Capture the cell that displays the provided text and extract its [x, y] central coordinate. 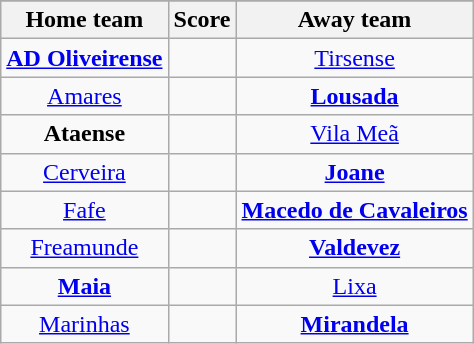
Macedo de Cavaleiros [354, 210]
Amares [84, 96]
Score [202, 20]
Lixa [354, 286]
Freamunde [84, 248]
Valdevez [354, 248]
Maia [84, 286]
Cerveira [84, 172]
AD Oliveirense [84, 58]
Joane [354, 172]
Lousada [354, 96]
Tirsense [354, 58]
Fafe [84, 210]
Vila Meã [354, 134]
Marinhas [84, 324]
Ataense [84, 134]
Home team [84, 20]
Mirandela [354, 324]
Away team [354, 20]
